Search for the cell housing the specified text and yield its [x, y] center coordinate. 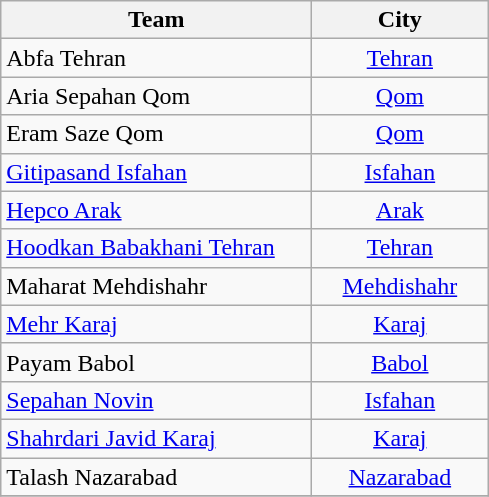
Mehdishahr [400, 286]
Aria Sepahan Qom [156, 96]
Mehr Karaj [156, 324]
Talash Nazarabad [156, 477]
Arak [400, 210]
Shahrdari Javid Karaj [156, 438]
Nazarabad [400, 477]
Sepahan Novin [156, 400]
Eram Saze Qom [156, 134]
Gitipasand Isfahan [156, 172]
Hoodkan Babakhani Tehran [156, 248]
Hepco Arak [156, 210]
Maharat Mehdishahr [156, 286]
Babol [400, 362]
Abfa Tehran [156, 58]
Team [156, 20]
City [400, 20]
Payam Babol [156, 362]
